Return (x, y) of the center of cell containing provided text 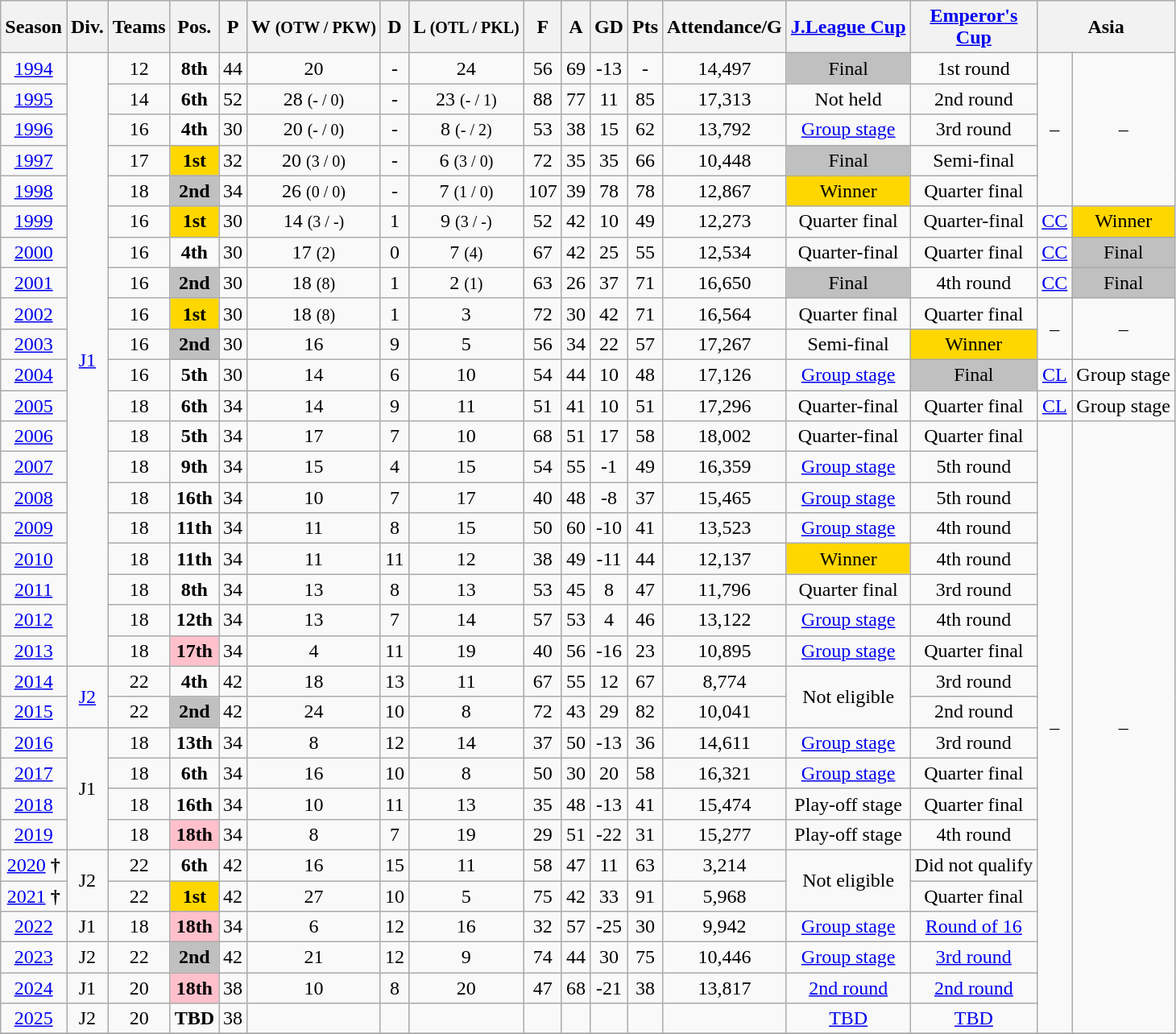
2023 (34, 957)
2009 (34, 528)
39 (575, 191)
-10 (609, 528)
13,523 (725, 528)
2001 (34, 283)
2010 (34, 559)
Did not qualify (974, 865)
2018 (34, 804)
17 (2) (314, 252)
1996 (34, 130)
Pos. (194, 27)
1998 (34, 191)
3,214 (725, 865)
69 (575, 68)
8 (- / 2) (466, 130)
16,564 (725, 313)
74 (543, 957)
107 (543, 191)
91 (644, 896)
2015 (34, 712)
2000 (34, 252)
-22 (609, 834)
25 (609, 252)
16,650 (725, 283)
-11 (609, 559)
15,474 (725, 804)
28 (- / 0) (314, 99)
82 (644, 712)
6 (3 / 0) (466, 160)
7 (4) (466, 252)
16,321 (725, 773)
2025 (34, 1019)
17,313 (725, 99)
1997 (34, 160)
2003 (34, 344)
A (575, 27)
2 (1) (466, 283)
2012 (34, 620)
15,465 (725, 498)
13,122 (725, 620)
23 (644, 651)
8,774 (725, 681)
2024 (34, 988)
0 (395, 252)
2017 (34, 773)
12,534 (725, 252)
11,796 (725, 589)
14 (3 / -) (314, 221)
7 (1 / 0) (466, 191)
18,002 (725, 436)
26 (0 / 0) (314, 191)
Round of 16 (974, 927)
45 (575, 589)
2021 † (34, 896)
15,277 (725, 834)
17th (194, 651)
2020 † (34, 865)
2019 (34, 834)
2004 (34, 374)
10,446 (725, 957)
Asia (1107, 27)
17,296 (725, 405)
10,895 (725, 651)
26 (575, 283)
14,497 (725, 68)
2002 (34, 313)
Emperor'sCup (974, 27)
12,273 (725, 221)
13,817 (725, 988)
Attendance/G (725, 27)
60 (575, 528)
2011 (34, 589)
Not held (848, 99)
2007 (34, 467)
3 (466, 313)
23 (- / 1) (466, 99)
-25 (609, 927)
-1 (609, 467)
-21 (609, 988)
14,611 (725, 742)
17,126 (725, 374)
9th (194, 467)
27 (314, 896)
12,867 (725, 191)
2013 (34, 651)
16,359 (725, 467)
9,942 (725, 927)
GD (609, 27)
36 (644, 742)
Div. (87, 27)
9 (3 / -) (466, 221)
21 (314, 957)
46 (644, 620)
2008 (34, 498)
1995 (34, 99)
66 (644, 160)
F (543, 27)
13th (194, 742)
-8 (609, 498)
5,968 (725, 896)
20 (3 / 0) (314, 160)
Pts (644, 27)
12th (194, 620)
L (OTL / PKL) (466, 27)
1st round (974, 68)
85 (644, 99)
Season (34, 27)
43 (575, 712)
31 (644, 834)
2006 (34, 436)
77 (575, 99)
W (OTW / PKW) (314, 27)
1994 (34, 68)
D (395, 27)
1999 (34, 221)
2022 (34, 927)
Teams (139, 27)
10,448 (725, 160)
33 (609, 896)
13,792 (725, 130)
J.League Cup (848, 27)
17,267 (725, 344)
2014 (34, 681)
2016 (34, 742)
2005 (34, 405)
10,041 (725, 712)
12,137 (725, 559)
62 (644, 130)
88 (543, 99)
-16 (609, 651)
20 (- / 0) (314, 130)
P (234, 27)
